Scan for the cell matching the given text and deliver its (X, Y) coordinate at center. 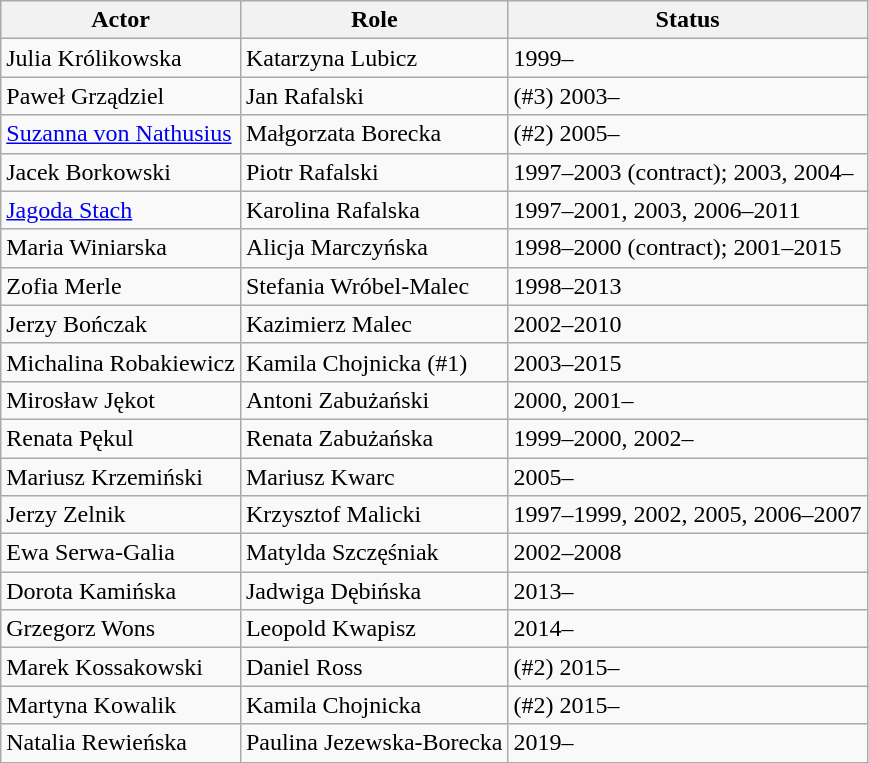
Jacek Borkowski (121, 172)
1997–2003 (contract); 2003, 2004– (688, 172)
2013– (688, 591)
Role (374, 20)
Małgorzata Borecka (374, 134)
Paulina Jezewska-Borecka (374, 743)
2019– (688, 743)
Mirosław Jękot (121, 400)
2005– (688, 477)
Jagoda Stach (121, 210)
Kamila Chojnicka (374, 705)
1999– (688, 58)
Jadwiga Dębińska (374, 591)
Renata Zabużańska (374, 438)
Julia Królikowska (121, 58)
Marek Kossakowski (121, 667)
Jerzy Bończak (121, 324)
Mariusz Krzemiński (121, 477)
Antoni Zabużański (374, 400)
Kamila Chojnicka (#1) (374, 362)
Renata Pękul (121, 438)
Jan Rafalski (374, 96)
Stefania Wróbel-Malec (374, 286)
Michalina Robakiewicz (121, 362)
2002–2010 (688, 324)
1997–2001, 2003, 2006–2011 (688, 210)
(#2) 2005– (688, 134)
Alicja Marczyńska (374, 248)
Krzysztof Malicki (374, 515)
1997–1999, 2002, 2005, 2006–2007 (688, 515)
Maria Winiarska (121, 248)
Katarzyna Lubicz (374, 58)
Grzegorz Wons (121, 629)
Piotr Rafalski (374, 172)
2000, 2001– (688, 400)
1998–2013 (688, 286)
1999–2000, 2002– (688, 438)
Mariusz Kwarc (374, 477)
Natalia Rewieńska (121, 743)
Actor (121, 20)
(#3) 2003– (688, 96)
Jerzy Zelnik (121, 515)
Paweł Grządziel (121, 96)
Leopold Kwapisz (374, 629)
Matylda Szczęśniak (374, 553)
Suzanna von Nathusius (121, 134)
2014– (688, 629)
2003–2015 (688, 362)
Status (688, 20)
Karolina Rafalska (374, 210)
Daniel Ross (374, 667)
1998–2000 (contract); 2001–2015 (688, 248)
2002–2008 (688, 553)
Ewa Serwa-Galia (121, 553)
Dorota Kamińska (121, 591)
Kazimierz Malec (374, 324)
Martyna Kowalik (121, 705)
Zofia Merle (121, 286)
